Capture the cell that displays the provided text and extract its (X, Y) central coordinate. 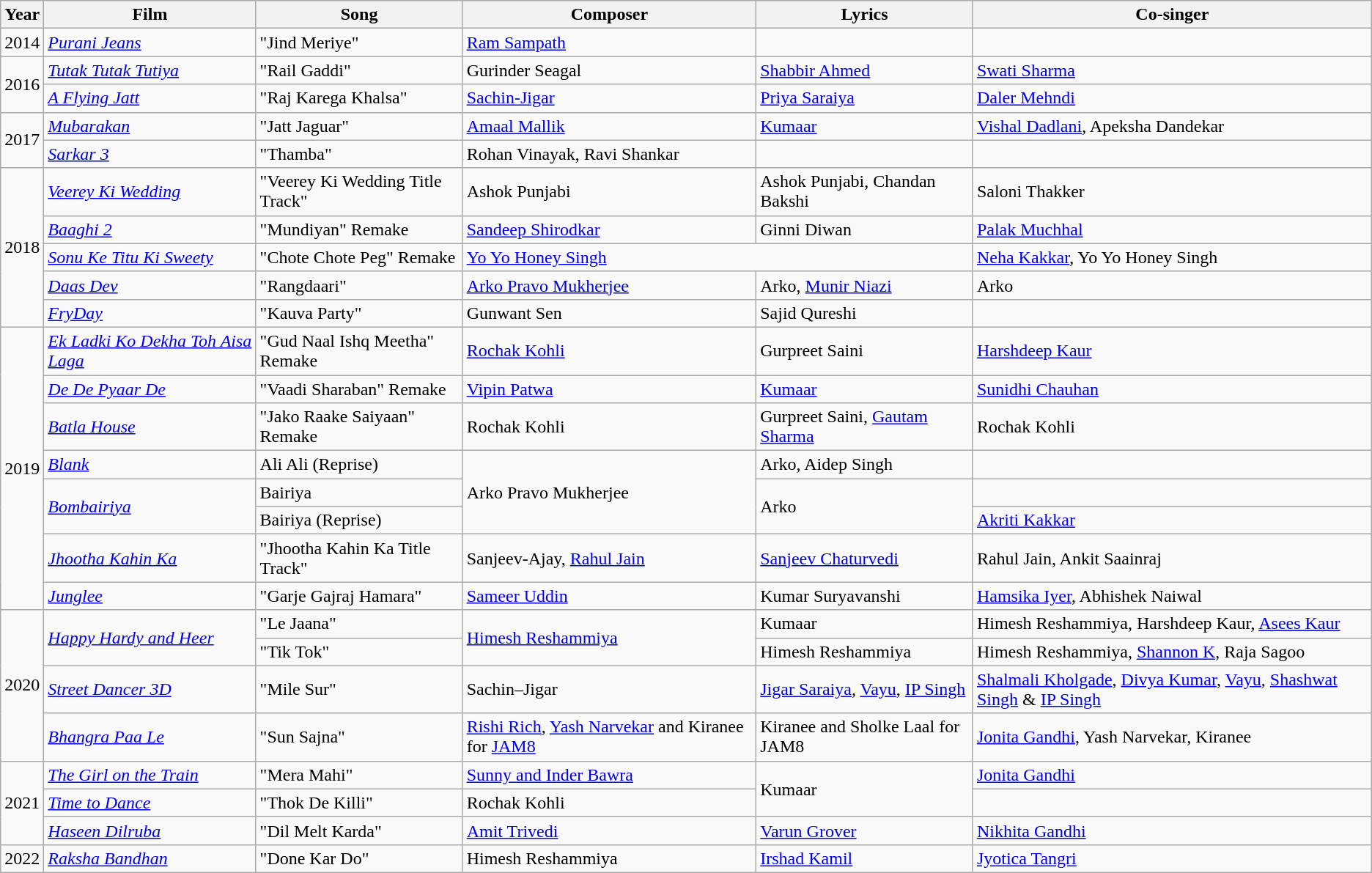
Haseen Dilruba (150, 830)
Ashok Punjabi (610, 192)
"Veerey Ki Wedding Title Track" (359, 192)
Sachin-Jigar (610, 98)
Co-singer (1172, 15)
Ali Ali (Reprise) (359, 465)
"Vaadi Sharaban" Remake (359, 389)
"Le Jaana" (359, 624)
Gurinder Seagal (610, 70)
Sanjeev Chaturvedi (865, 559)
"Jhootha Kahin Ka Title Track" (359, 559)
Sunny and Inder Bawra (610, 775)
Tutak Tutak Tutiya (150, 70)
Akriti Kakkar (1172, 520)
Sandeep Shirodkar (610, 229)
Sonu Ke Titu Ki Sweety (150, 257)
"Thamba" (359, 154)
"Garje Gajraj Hamara" (359, 596)
Jhootha Kahin Ka (150, 559)
Raksha Bandhan (150, 858)
Jonita Gandhi, Yash Narvekar, Kiranee (1172, 737)
Yo Yo Honey Singh (718, 257)
Sunidhi Chauhan (1172, 389)
Lyrics (865, 15)
2021 (22, 803)
"Dil Melt Karda" (359, 830)
"Mundiyan" Remake (359, 229)
Baaghi 2 (150, 229)
Film (150, 15)
Sanjeev-Ajay, Rahul Jain (610, 559)
Street Dancer 3D (150, 689)
Time to Dance (150, 803)
Kumar Suryavanshi (865, 596)
"Rangdaari" (359, 285)
"Mera Mahi" (359, 775)
Junglee (150, 596)
Sameer Uddin (610, 596)
Harshdeep Kaur (1172, 350)
Veerey Ki Wedding (150, 192)
"Thok De Killi" (359, 803)
Priya Saraiya (865, 98)
"Jind Meriye" (359, 43)
"Sun Sajna" (359, 737)
Neha Kakkar, Yo Yo Honey Singh (1172, 257)
Arko, Munir Niazi (865, 285)
Blank (150, 465)
Bombairiya (150, 507)
Vishal Dadlani, Apeksha Dandekar (1172, 126)
Jigar Saraiya, Vayu, IP Singh (865, 689)
Irshad Kamil (865, 858)
Ginni Diwan (865, 229)
Vipin Patwa (610, 389)
"Mile Sur" (359, 689)
Gurpreet Saini, Gautam Sharma (865, 427)
Bhangra Paa Le (150, 737)
Purani Jeans (150, 43)
Hamsika Iyer, Abhishek Naiwal (1172, 596)
2017 (22, 140)
"Chote Chote Peg" Remake (359, 257)
Song (359, 15)
FryDay (150, 313)
"Jatt Jaguar" (359, 126)
Ek Ladki Ko Dekha Toh Aisa Laga (150, 350)
2018 (22, 248)
Sarkar 3 (150, 154)
Happy Hardy and Heer (150, 638)
Composer (610, 15)
Shalmali Kholgade, Divya Kumar, Vayu, Shashwat Singh & IP Singh (1172, 689)
2014 (22, 43)
Palak Muchhal (1172, 229)
"Raj Karega Khalsa" (359, 98)
2016 (22, 84)
Varun Grover (865, 830)
"Gud Naal Ishq Meetha" Remake (359, 350)
De De Pyaar De (150, 389)
Rahul Jain, Ankit Saainraj (1172, 559)
Shabbir Ahmed (865, 70)
2022 (22, 858)
2019 (22, 468)
Rishi Rich, Yash Narvekar and Kiranee for JAM8 (610, 737)
Bairiya (Reprise) (359, 520)
Amit Trivedi (610, 830)
"Kauva Party" (359, 313)
Kiranee and Sholke Laal for JAM8 (865, 737)
Gurpreet Saini (865, 350)
"Tik Tok" (359, 652)
Ashok Punjabi, Chandan Bakshi (865, 192)
Batla House (150, 427)
Bairiya (359, 493)
Gunwant Sen (610, 313)
Jyotica Tangri (1172, 858)
Nikhita Gandhi (1172, 830)
Daas Dev (150, 285)
Jonita Gandhi (1172, 775)
"Jako Raake Saiyaan" Remake (359, 427)
Himesh Reshammiya, Harshdeep Kaur, Asees Kaur (1172, 624)
Year (22, 15)
2020 (22, 685)
Himesh Reshammiya, Shannon K, Raja Sagoo (1172, 652)
Mubarakan (150, 126)
The Girl on the Train (150, 775)
"Done Kar Do" (359, 858)
Saloni Thakker (1172, 192)
Daler Mehndi (1172, 98)
A Flying Jatt (150, 98)
Rohan Vinayak, Ravi Shankar (610, 154)
Ram Sampath (610, 43)
Arko, Aidep Singh (865, 465)
Swati Sharma (1172, 70)
Sajid Qureshi (865, 313)
"Rail Gaddi" (359, 70)
Amaal Mallik (610, 126)
Sachin–Jigar (610, 689)
